Extract the (X, Y) coordinate from the center of the cell holding the provided text.  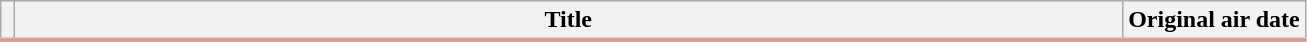
Original air date (1214, 21)
Title (568, 21)
